Detect which cell encompasses the target text, then output its (X, Y) center coordinate. 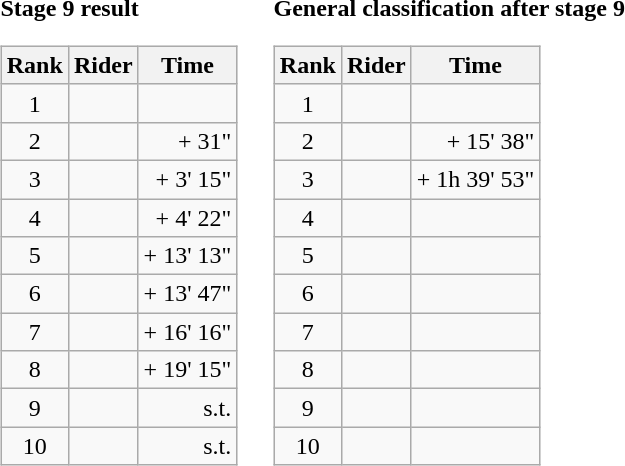
+ 4' 22" (188, 217)
+ 19' 15" (188, 370)
+ 16' 16" (188, 332)
+ 13' 13" (188, 256)
+ 1h 39' 53" (476, 179)
+ 3' 15" (188, 179)
+ 13' 47" (188, 294)
+ 31" (188, 141)
+ 15' 38" (476, 141)
